Capture the cell that displays the provided text and extract its [X, Y] central coordinate. 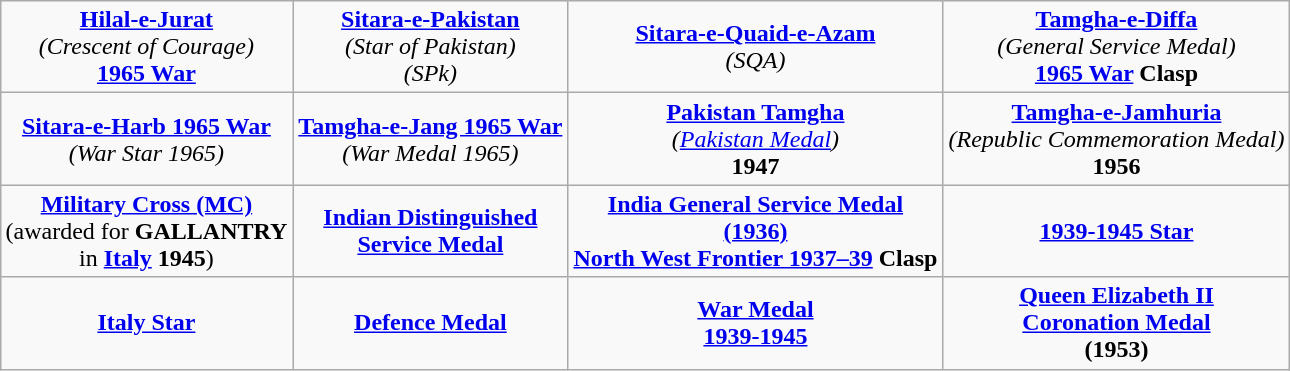
Tamgha-e-Jamhuria(Republic Commemoration Medal)1956 [1116, 139]
Tamgha-e-Jang 1965 War(War Medal 1965) [430, 139]
Queen Elizabeth IICoronation Medal(1953) [1116, 323]
Indian DistinguishedService Medal [430, 231]
Pakistan Tamgha(Pakistan Medal)1947 [756, 139]
Sitara-e-Harb 1965 War(War Star 1965) [146, 139]
War Medal1939-1945 [756, 323]
Sitara-e-Pakistan(Star of Pakistan)(SPk) [430, 47]
Military Cross (MC)(awarded for GALLANTRYin Italy 1945) [146, 231]
Defence Medal [430, 323]
Sitara-e-Quaid-e-Azam(SQA) [756, 47]
Hilal-e-Jurat(Crescent of Courage)1965 War [146, 47]
India General Service Medal(1936)North West Frontier 1937–39 Clasp [756, 231]
1939-1945 Star [1116, 231]
Tamgha-e-Diffa(General Service Medal)1965 War Clasp [1116, 47]
Italy Star [146, 323]
